Return the (X, Y) coordinate for the center point of the cell that contains the specified text.  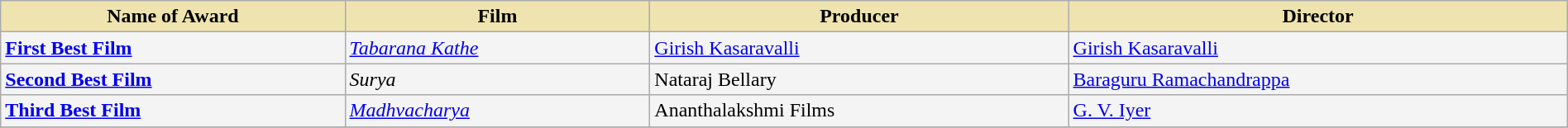
Producer (859, 17)
Tabarana Kathe (498, 48)
Baraguru Ramachandrappa (1318, 79)
G. V. Iyer (1318, 111)
Madhvacharya (498, 111)
Film (498, 17)
Third Best Film (173, 111)
Surya (498, 79)
Name of Award (173, 17)
Nataraj Bellary (859, 79)
Director (1318, 17)
Ananthalakshmi Films (859, 111)
Second Best Film (173, 79)
First Best Film (173, 48)
